Identify which cell holds the provided text, then report its (x, y) central coordinate. 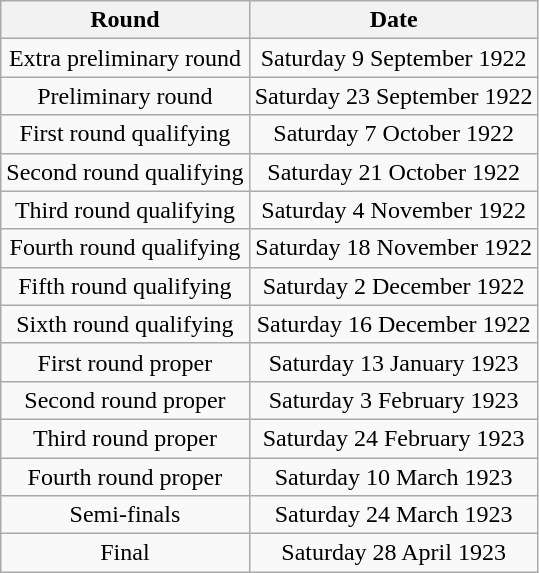
Semi-finals (125, 515)
Sixth round qualifying (125, 324)
Third round qualifying (125, 210)
Preliminary round (125, 96)
Saturday 28 April 1923 (394, 553)
Saturday 21 October 1922 (394, 172)
Date (394, 20)
Saturday 4 November 1922 (394, 210)
Round (125, 20)
Second round qualifying (125, 172)
Final (125, 553)
First round proper (125, 362)
Saturday 24 February 1923 (394, 438)
Fourth round qualifying (125, 248)
Saturday 9 September 1922 (394, 58)
Second round proper (125, 400)
Saturday 16 December 1922 (394, 324)
Third round proper (125, 438)
Saturday 3 February 1923 (394, 400)
Saturday 2 December 1922 (394, 286)
Saturday 13 January 1923 (394, 362)
First round qualifying (125, 134)
Saturday 23 September 1922 (394, 96)
Saturday 7 October 1922 (394, 134)
Saturday 10 March 1923 (394, 477)
Fifth round qualifying (125, 286)
Saturday 18 November 1922 (394, 248)
Saturday 24 March 1923 (394, 515)
Extra preliminary round (125, 58)
Fourth round proper (125, 477)
